Pinpoint the cell where the given text exists, returning its (X, Y) midpoint coordinate. 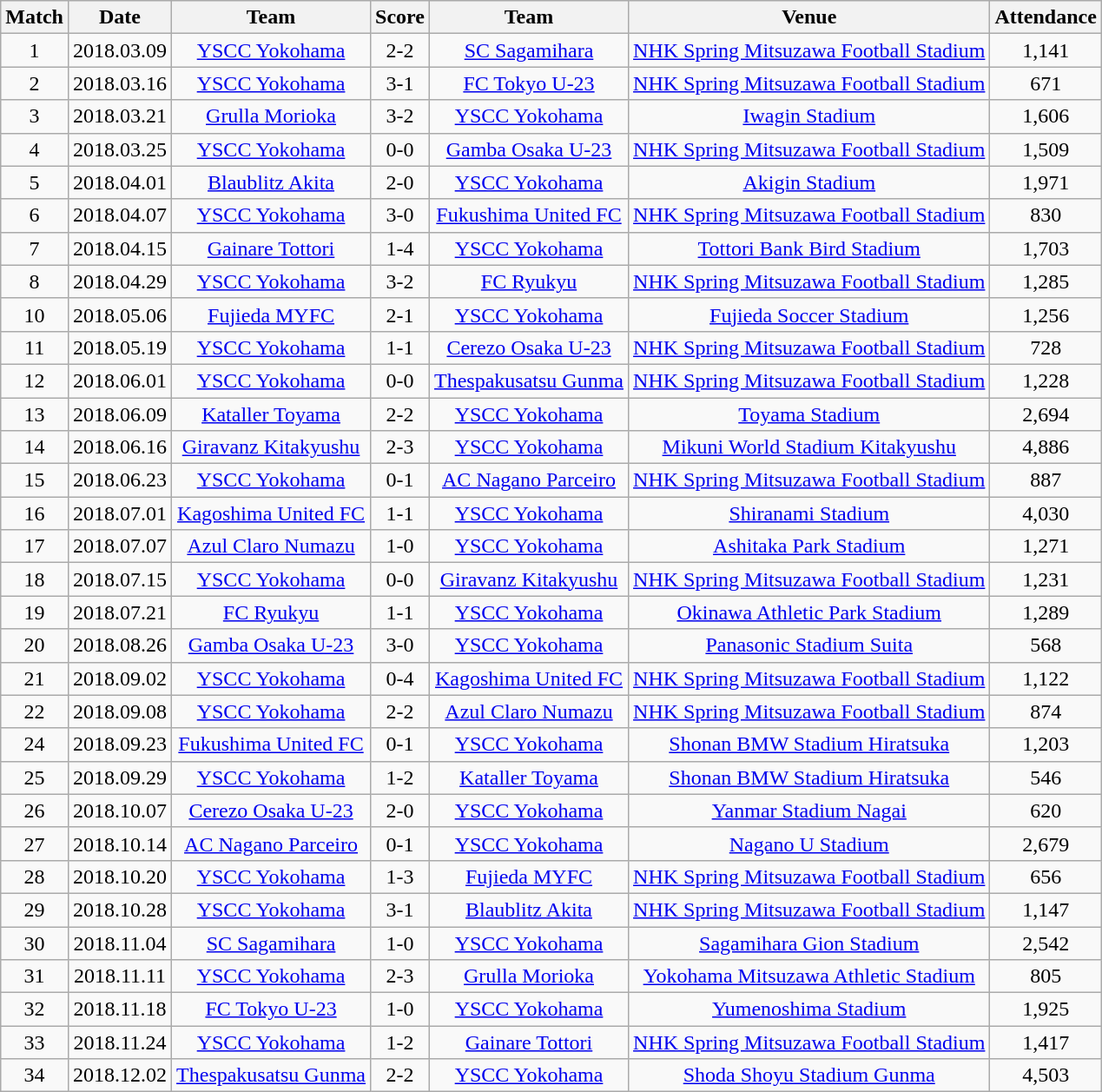
1-4 (400, 248)
2018.03.16 (120, 83)
2018.08.26 (120, 645)
Akigin Stadium (809, 182)
13 (35, 414)
Panasonic Stadium Suita (809, 645)
1,231 (1046, 579)
1,417 (1046, 1042)
19 (35, 612)
2018.11.11 (120, 976)
830 (1046, 215)
2018.09.08 (120, 711)
2 (35, 83)
Date (120, 17)
1,606 (1046, 116)
2018.03.25 (120, 149)
1-3 (400, 877)
Yumenoshima Stadium (809, 1009)
2018.10.28 (120, 910)
1,147 (1046, 910)
2018.07.15 (120, 579)
Iwagin Stadium (809, 116)
2018.04.07 (120, 215)
2018.10.07 (120, 811)
6 (35, 215)
671 (1046, 83)
25 (35, 778)
2018.04.15 (120, 248)
2,542 (1046, 943)
2018.11.18 (120, 1009)
2018.06.01 (120, 381)
Match (35, 17)
568 (1046, 645)
8 (35, 281)
Shoda Shoyu Stadium Gunma (809, 1075)
1,971 (1046, 182)
656 (1046, 877)
2018.09.23 (120, 745)
1,141 (1046, 50)
4,030 (1046, 513)
874 (1046, 711)
15 (35, 480)
16 (35, 513)
1,256 (1046, 314)
2018.12.02 (120, 1075)
1 (35, 50)
2018.11.04 (120, 943)
2018.10.14 (120, 844)
2018.05.19 (120, 347)
2018.07.01 (120, 513)
33 (35, 1042)
728 (1046, 347)
24 (35, 745)
17 (35, 546)
2018.04.01 (120, 182)
2018.06.09 (120, 414)
14 (35, 447)
2018.07.07 (120, 546)
2018.03.21 (120, 116)
805 (1046, 976)
Attendance (1046, 17)
3 (35, 116)
1,122 (1046, 678)
1,509 (1046, 149)
10 (35, 314)
2018.04.29 (120, 281)
34 (35, 1075)
30 (35, 943)
5 (35, 182)
1,203 (1046, 745)
22 (35, 711)
2018.07.21 (120, 612)
2,679 (1046, 844)
Yanmar Stadium Nagai (809, 811)
4,886 (1046, 447)
0-4 (400, 678)
620 (1046, 811)
1,271 (1046, 546)
2018.09.29 (120, 778)
20 (35, 645)
32 (35, 1009)
1,703 (1046, 248)
Score (400, 17)
Tottori Bank Bird Stadium (809, 248)
2018.09.02 (120, 678)
2018.03.09 (120, 50)
2018.06.16 (120, 447)
1,289 (1046, 612)
27 (35, 844)
11 (35, 347)
Toyama Stadium (809, 414)
29 (35, 910)
4,503 (1046, 1075)
2018.11.24 (120, 1042)
2-1 (400, 314)
Okinawa Athletic Park Stadium (809, 612)
Shiranami Stadium (809, 513)
2018.05.06 (120, 314)
Fujieda Soccer Stadium (809, 314)
1,228 (1046, 381)
2,694 (1046, 414)
31 (35, 976)
4 (35, 149)
1,285 (1046, 281)
Venue (809, 17)
Sagamihara Gion Stadium (809, 943)
Yokohama Mitsuzawa Athletic Stadium (809, 976)
Ashitaka Park Stadium (809, 546)
18 (35, 579)
546 (1046, 778)
1,925 (1046, 1009)
2018.06.23 (120, 480)
Nagano U Stadium (809, 844)
7 (35, 248)
21 (35, 678)
26 (35, 811)
28 (35, 877)
887 (1046, 480)
Mikuni World Stadium Kitakyushu (809, 447)
12 (35, 381)
2018.10.20 (120, 877)
